Scan for the cell matching the given text and deliver its (x, y) coordinate at center. 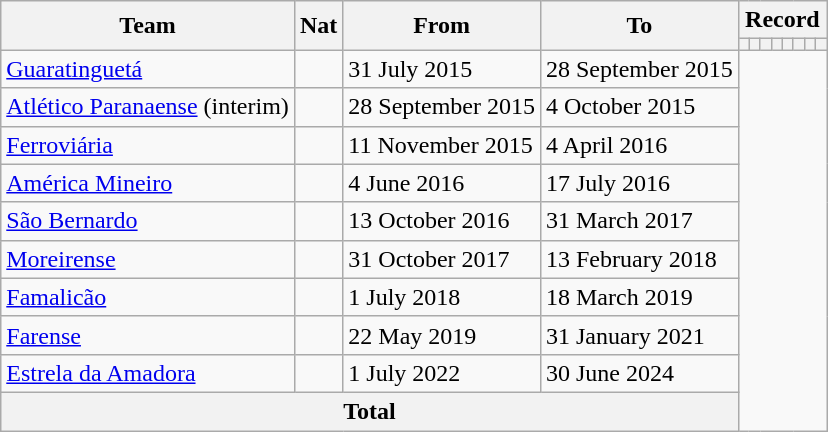
América Mineiro (148, 183)
17 July 2016 (639, 183)
Guaratinguetá (148, 69)
Nat (318, 26)
31 July 2015 (442, 69)
4 October 2015 (639, 107)
Team (148, 26)
4 April 2016 (639, 145)
18 March 2019 (639, 297)
Total (370, 411)
Moreirense (148, 259)
31 January 2021 (639, 335)
Estrela da Amadora (148, 373)
4 June 2016 (442, 183)
To (639, 26)
Atlético Paranaense (interim) (148, 107)
13 October 2016 (442, 221)
Famalicão (148, 297)
31 March 2017 (639, 221)
22 May 2019 (442, 335)
From (442, 26)
1 July 2018 (442, 297)
Ferroviária (148, 145)
São Bernardo (148, 221)
31 October 2017 (442, 259)
11 November 2015 (442, 145)
13 February 2018 (639, 259)
Record (782, 20)
1 July 2022 (442, 373)
30 June 2024 (639, 373)
Farense (148, 335)
